Search for the cell housing the specified text and yield its (X, Y) center coordinate. 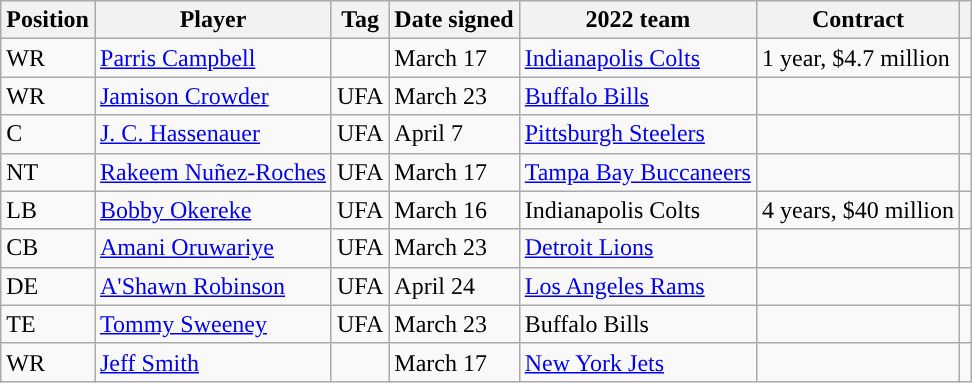
2022 team (638, 20)
C (48, 134)
Tag (360, 20)
Amani Oruwariye (212, 248)
J. C. Hassenauer (212, 134)
Rakeem Nuñez-Roches (212, 172)
March 16 (454, 210)
Detroit Lions (638, 248)
Jamison Crowder (212, 96)
Pittsburgh Steelers (638, 134)
TE (48, 324)
Bobby Okereke (212, 210)
A'Shawn Robinson (212, 286)
New York Jets (638, 362)
Parris Campbell (212, 58)
CB (48, 248)
4 years, $40 million (858, 210)
LB (48, 210)
April 7 (454, 134)
Contract (858, 20)
Tampa Bay Buccaneers (638, 172)
Los Angeles Rams (638, 286)
Date signed (454, 20)
Player (212, 20)
Position (48, 20)
1 year, $4.7 million (858, 58)
DE (48, 286)
Tommy Sweeney (212, 324)
NT (48, 172)
April 24 (454, 286)
Jeff Smith (212, 362)
